From the cell containing the given text, extract its center point as [x, y] coordinate. 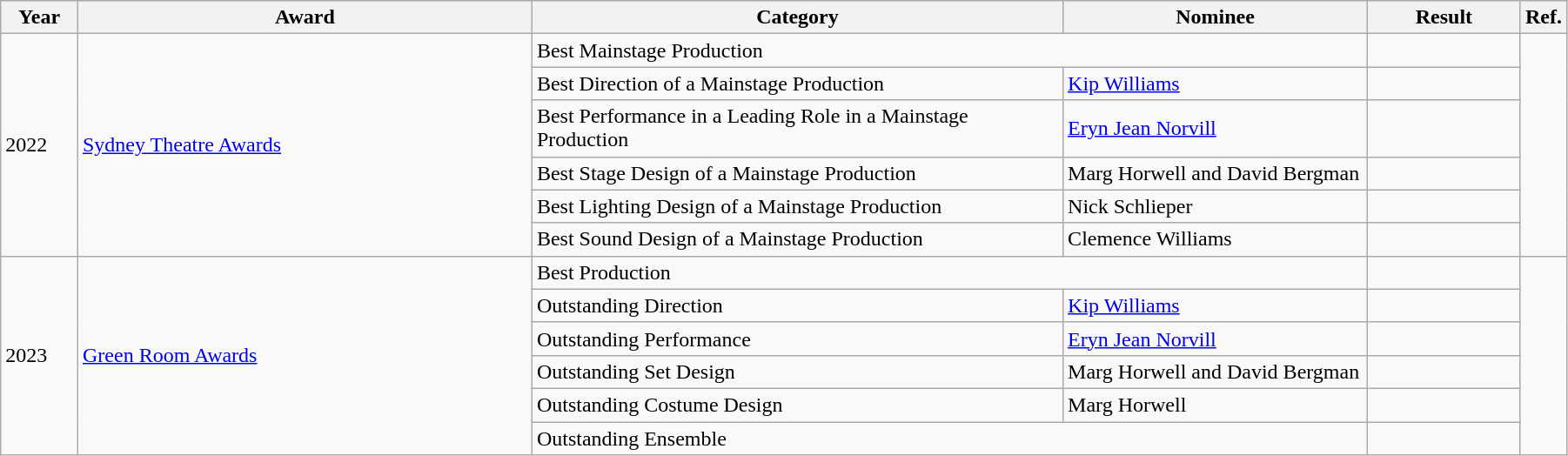
Outstanding Performance [797, 339]
Outstanding Costume Design [797, 405]
Sydney Theatre Awards [305, 144]
Clemence Williams [1216, 239]
Nominee [1216, 17]
2023 [40, 355]
Best Sound Design of a Mainstage Production [797, 239]
Ref. [1544, 17]
Nick Schlieper [1216, 206]
Outstanding Set Design [797, 372]
Best Stage Design of a Mainstage Production [797, 173]
Category [797, 17]
Best Mainstage Production [949, 50]
Best Direction of a Mainstage Production [797, 84]
Best Performance in a Leading Role in a Mainstage Production [797, 129]
Year [40, 17]
Marg Horwell [1216, 405]
Best Production [949, 272]
Best Lighting Design of a Mainstage Production [797, 206]
Green Room Awards [305, 355]
Award [305, 17]
Outstanding Ensemble [949, 438]
Outstanding Direction [797, 305]
2022 [40, 144]
Result [1444, 17]
